Search for the cell housing the specified text and yield its [x, y] center coordinate. 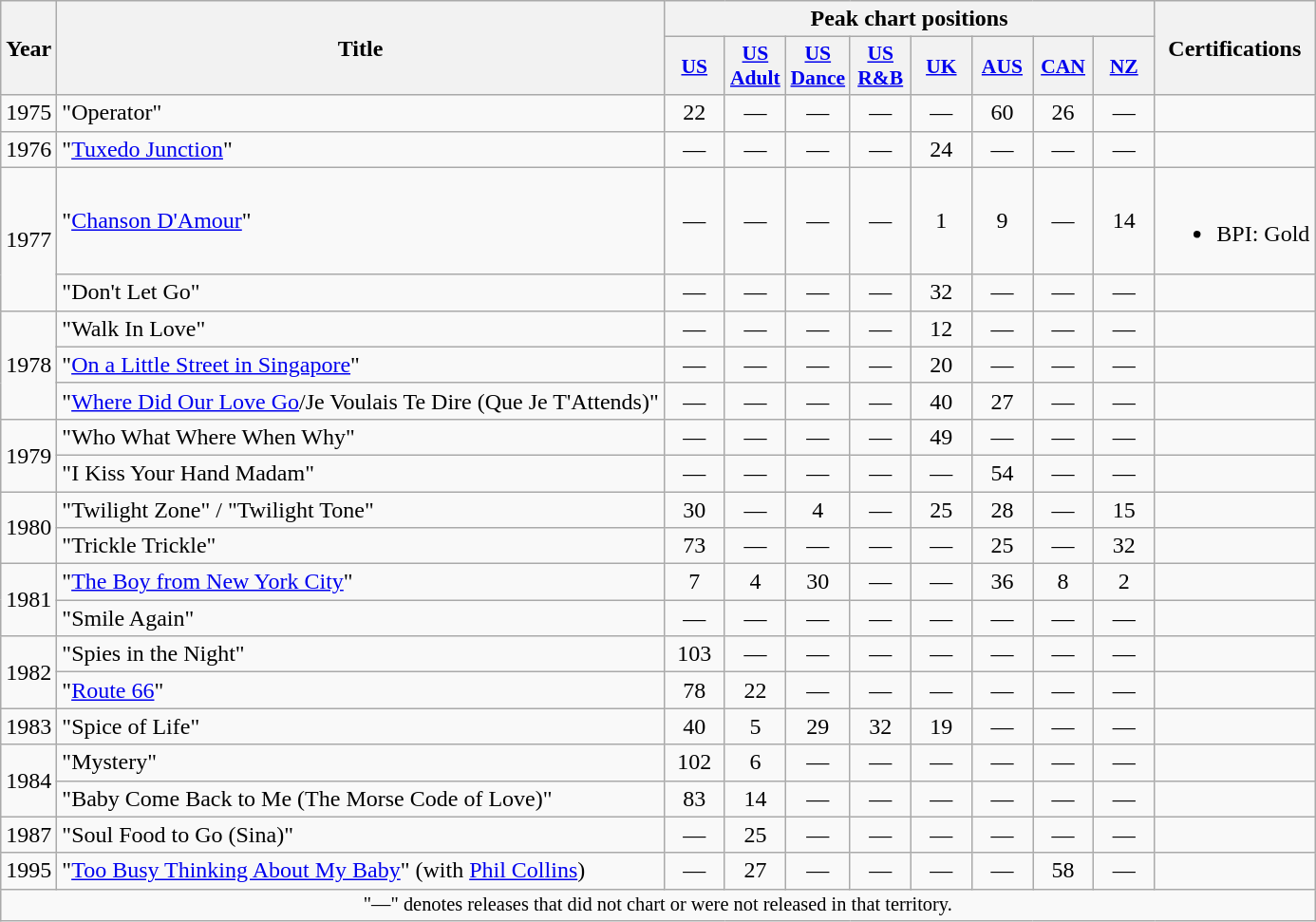
1979 [28, 455]
1980 [28, 528]
"Tuxedo Junction" [361, 149]
1978 [28, 365]
1977 [28, 239]
20 [941, 365]
60 [1002, 113]
"Who What Where When Why" [361, 437]
US [694, 66]
"Spies in the Night" [361, 654]
26 [1063, 113]
"Spice of Life" [361, 726]
1995 [28, 871]
"Mystery" [361, 762]
"The Boy from New York City" [361, 582]
"Soul Food to Go (Sina)" [361, 835]
US Adult [755, 66]
Peak chart positions [910, 19]
102 [694, 762]
54 [1002, 473]
12 [941, 329]
1982 [28, 672]
28 [1002, 510]
1984 [28, 781]
1983 [28, 726]
Certifications [1234, 47]
"Baby Come Back to Me (The Morse Code of Love)" [361, 799]
9 [1002, 220]
1981 [28, 600]
1976 [28, 149]
US R&B [880, 66]
1 [941, 220]
1987 [28, 835]
36 [1002, 582]
6 [755, 762]
CAN [1063, 66]
73 [694, 546]
"On a Little Street in Singapore" [361, 365]
8 [1063, 582]
83 [694, 799]
78 [694, 690]
103 [694, 654]
"Too Busy Thinking About My Baby" (with Phil Collins) [361, 871]
2 [1124, 582]
"Route 66" [361, 690]
"Walk In Love" [361, 329]
Title [361, 47]
"—" denotes releases that did not chart or were not released in that territory. [658, 905]
BPI: Gold [1234, 220]
5 [755, 726]
"Twilight Zone" / "Twilight Tone" [361, 510]
1975 [28, 113]
"Don't Let Go" [361, 292]
US Dance [818, 66]
58 [1063, 871]
"Smile Again" [361, 618]
15 [1124, 510]
"Operator" [361, 113]
UK [941, 66]
"Where Did Our Love Go/Je Voulais Te Dire (Que Je T'Attends)" [361, 401]
7 [694, 582]
"Chanson D'Amour" [361, 220]
AUS [1002, 66]
19 [941, 726]
49 [941, 437]
NZ [1124, 66]
"Trickle Trickle" [361, 546]
Year [28, 47]
29 [818, 726]
"I Kiss Your Hand Madam" [361, 473]
24 [941, 149]
